Detect which cell encompasses the target text, then output its (X, Y) center coordinate. 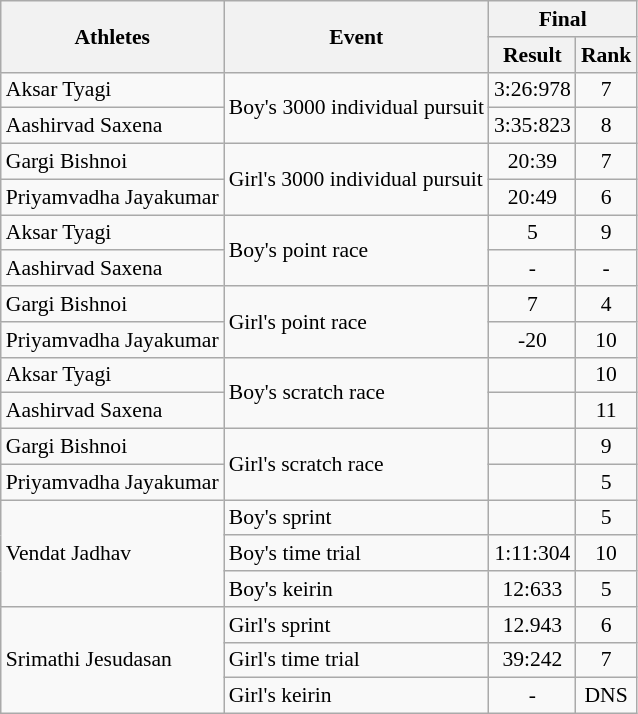
Boy's 3000 individual pursuit (356, 108)
12:633 (532, 589)
Boy's time trial (356, 554)
Girl's scratch race (356, 464)
Srimathi Jesudasan (112, 660)
3:35:823 (532, 126)
Boy's sprint (356, 518)
-20 (532, 340)
12.943 (532, 625)
Girl's keirin (356, 696)
8 (606, 126)
Result (532, 55)
Vendat Jadhav (112, 554)
Girl's sprint (356, 625)
1:11:304 (532, 554)
Final (562, 19)
20:39 (532, 162)
39:242 (532, 660)
Event (356, 36)
20:49 (532, 197)
3:26:978 (532, 90)
Girl's point race (356, 322)
Boy's scratch race (356, 392)
Boy's point race (356, 250)
Girl's time trial (356, 660)
DNS (606, 696)
Girl's 3000 individual pursuit (356, 180)
Athletes (112, 36)
Rank (606, 55)
4 (606, 304)
11 (606, 411)
Boy's keirin (356, 589)
